Return [x, y] of the center of cell containing provided text 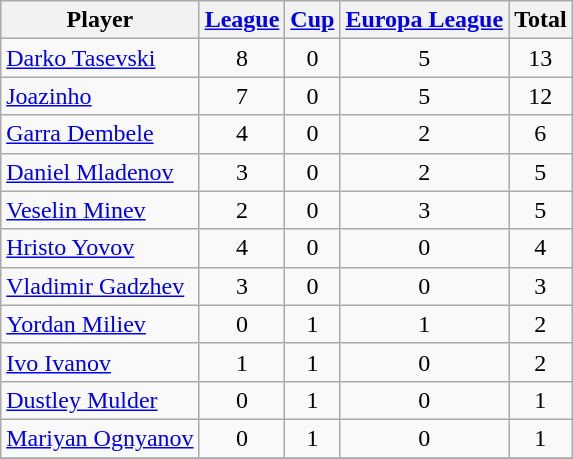
Dustley Mulder [100, 400]
Player [100, 20]
Darko Tasevski [100, 58]
Yordan Miliev [100, 324]
Garra Dembele [100, 134]
Ivo Ivanov [100, 362]
Cup [312, 20]
Europa League [424, 20]
League [242, 20]
Joazinho [100, 96]
Daniel Mladenov [100, 172]
Veselin Minev [100, 210]
Total [541, 20]
7 [242, 96]
Vladimir Gadzhev [100, 286]
6 [541, 134]
12 [541, 96]
8 [242, 58]
Mariyan Ognyanov [100, 438]
13 [541, 58]
Hristo Yovov [100, 248]
